Extract the (x, y) coordinate from the center of the cell holding the provided text.  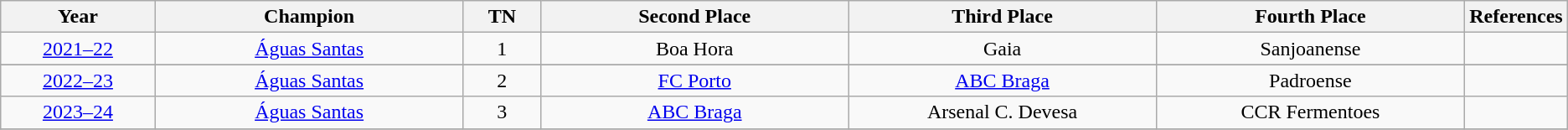
Sanjoanense (1310, 49)
2022–23 (78, 81)
2 (502, 81)
1 (502, 49)
FC Porto (695, 81)
Arsenal C. Devesa (1002, 112)
2023–24 (78, 112)
Padroense (1310, 81)
References (1516, 17)
TN (502, 17)
Fourth Place (1310, 17)
CCR Fermentoes (1310, 112)
Boa Hora (695, 49)
Champion (309, 17)
Third Place (1002, 17)
Year (78, 17)
2021–22 (78, 49)
3 (502, 112)
Gaia (1002, 49)
Second Place (695, 17)
